Identify which cell holds the provided text, then report its [x, y] central coordinate. 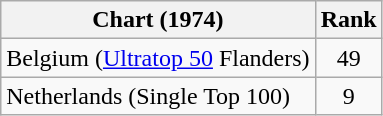
Belgium (Ultratop 50 Flanders) [158, 58]
Chart (1974) [158, 20]
Rank [348, 20]
Netherlands (Single Top 100) [158, 96]
9 [348, 96]
49 [348, 58]
